For the text-containing cell, return its midpoint in [X, Y] coordinate format. 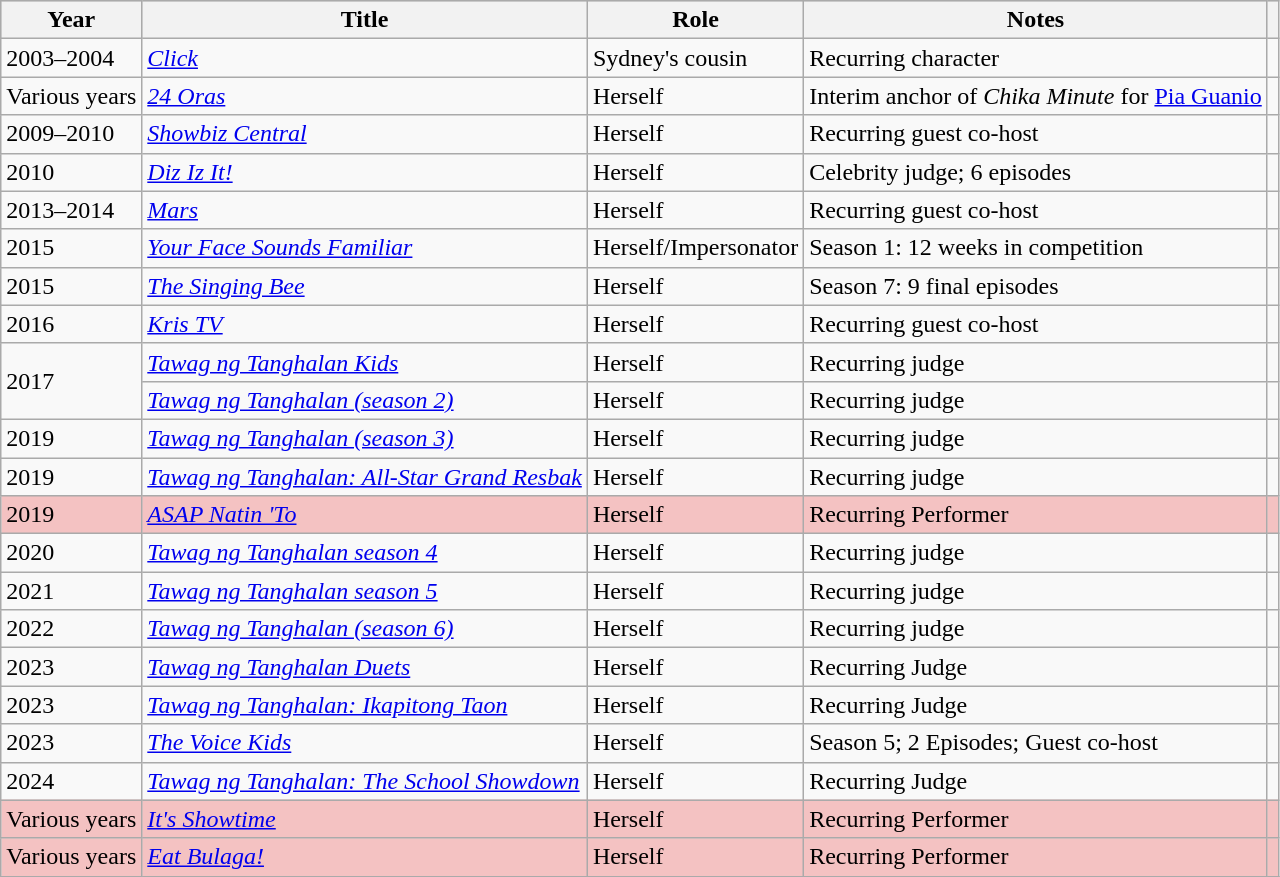
2016 [72, 324]
2003–2004 [72, 58]
Interim anchor of Chika Minute for Pia Guanio [1036, 96]
Year [72, 20]
2020 [72, 553]
Tawag ng Tanghalan: All-Star Grand Resbak [365, 477]
The Singing Bee [365, 286]
24 Oras [365, 96]
Diz Iz It! [365, 172]
Tawag ng Tanghalan: Ikapitong Taon [365, 705]
Click [365, 58]
2009–2010 [72, 134]
Season 7: 9 final episodes [1036, 286]
Season 1: 12 weeks in competition [1036, 248]
2022 [72, 629]
2013–2014 [72, 210]
Tawag ng Tanghalan Kids [365, 362]
Recurring character [1036, 58]
Eat Bulaga! [365, 857]
Your Face Sounds Familiar [365, 248]
Role [695, 20]
Tawag ng Tanghalan (season 2) [365, 400]
Notes [1036, 20]
Herself/Impersonator [695, 248]
Tawag ng Tanghalan (season 6) [365, 629]
It's Showtime [365, 819]
Showbiz Central [365, 134]
Tawag ng Tanghalan season 4 [365, 553]
Tawag ng Tanghalan season 5 [365, 591]
Sydney's cousin [695, 58]
Tawag ng Tanghalan (season 3) [365, 438]
2010 [72, 172]
Title [365, 20]
2021 [72, 591]
2024 [72, 781]
Mars [365, 210]
Tawag ng Tanghalan Duets [365, 667]
ASAP Natin 'To [365, 515]
2017 [72, 381]
Season 5; 2 Episodes; Guest co-host [1036, 743]
Kris TV [365, 324]
Celebrity judge; 6 episodes [1036, 172]
The Voice Kids [365, 743]
Tawag ng Tanghalan: The School Showdown [365, 781]
